Search for the cell housing the specified text and yield its [X, Y] center coordinate. 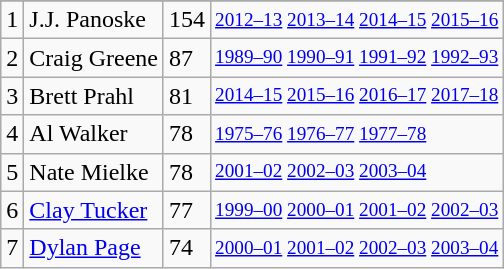
Clay Tucker [94, 210]
74 [186, 248]
1989–90 1990–91 1991–92 1992–93 [357, 58]
5 [12, 172]
77 [186, 210]
154 [186, 20]
Dylan Page [94, 248]
7 [12, 248]
2001–02 2002–03 2003–04 [357, 172]
87 [186, 58]
Craig Greene [94, 58]
Al Walker [94, 134]
6 [12, 210]
J.J. Panoske [94, 20]
Brett Prahl [94, 96]
1 [12, 20]
4 [12, 134]
1975–76 1976–77 1977–78 [357, 134]
1999–00 2000–01 2001–02 2002–03 [357, 210]
2 [12, 58]
2000–01 2001–02 2002–03 2003–04 [357, 248]
2012–13 2013–14 2014–15 2015–16 [357, 20]
3 [12, 96]
81 [186, 96]
Nate Mielke [94, 172]
2014–15 2015–16 2016–17 2017–18 [357, 96]
